Detect which cell encompasses the target text, then output its (x, y) center coordinate. 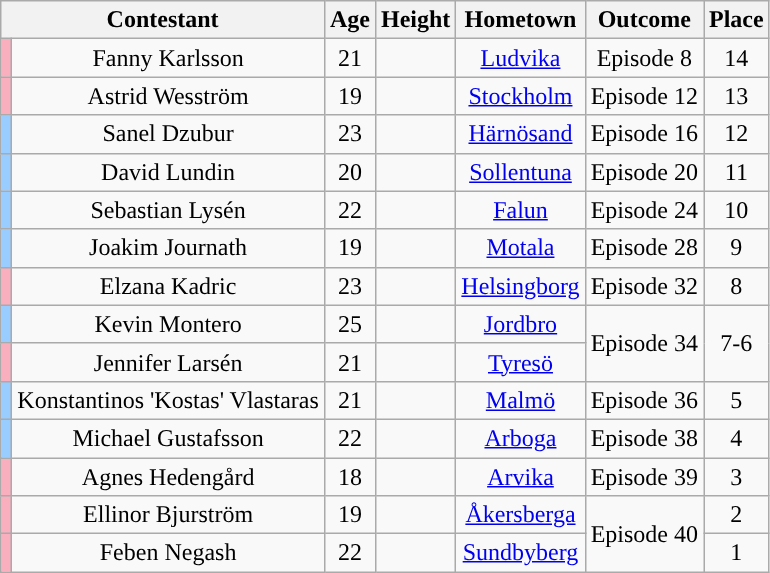
Episode 36 (644, 400)
Fanny Karlsson (168, 58)
25 (350, 324)
Jennifer Larsén (168, 362)
Malmö (520, 400)
Feben Negash (168, 553)
20 (350, 172)
Sundbyberg (520, 553)
Åkersberga (520, 515)
Episode 39 (644, 477)
Age (350, 20)
4 (737, 438)
Kevin Montero (168, 324)
Sebastian Lysén (168, 210)
Episode 32 (644, 286)
Episode 28 (644, 248)
Joakim Journath (168, 248)
Ellinor Bjurström (168, 515)
Episode 34 (644, 343)
Tyresö (520, 362)
Jordbro (520, 324)
Agnes Hedengård (168, 477)
18 (350, 477)
13 (737, 96)
12 (737, 134)
7-6 (737, 343)
Astrid Wesström (168, 96)
8 (737, 286)
Episode 24 (644, 210)
Episode 8 (644, 58)
Episode 12 (644, 96)
Sollentuna (520, 172)
David Lundin (168, 172)
3 (737, 477)
Hometown (520, 20)
Contestant (163, 20)
2 (737, 515)
Motala (520, 248)
1 (737, 553)
Härnösand (520, 134)
Place (737, 20)
10 (737, 210)
Stockholm (520, 96)
Outcome (644, 20)
Arvika (520, 477)
Arboga (520, 438)
Ludvika (520, 58)
Height (415, 20)
11 (737, 172)
Elzana Kadric (168, 286)
9 (737, 248)
14 (737, 58)
5 (737, 400)
Episode 38 (644, 438)
Episode 16 (644, 134)
Helsingborg (520, 286)
Konstantinos 'Kostas' Vlastaras (168, 400)
Sanel Dzubur (168, 134)
Episode 20 (644, 172)
Episode 40 (644, 534)
Falun (520, 210)
Michael Gustafsson (168, 438)
